Capture the cell that displays the provided text and extract its [x, y] central coordinate. 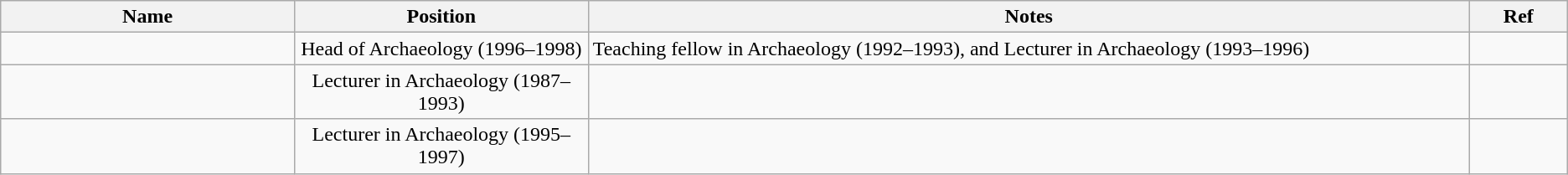
Teaching fellow in Archaeology (1992–1993), and Lecturer in Archaeology (1993–1996) [1029, 49]
Ref [1518, 17]
Lecturer in Archaeology (1987–1993) [441, 92]
Lecturer in Archaeology (1995–1997) [441, 146]
Name [147, 17]
Position [441, 17]
Notes [1029, 17]
Head of Archaeology (1996–1998) [441, 49]
